Output the (X, Y) coordinate of the center of the cell containing the given text.  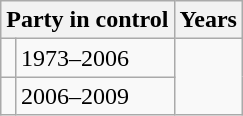
Party in control (88, 20)
2006–2009 (94, 96)
Years (208, 20)
1973–2006 (94, 58)
